Find where the given text appears and provide that cell's center as (x, y) coordinate. 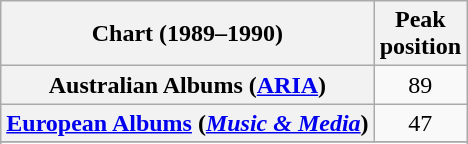
European Albums (Music & Media) (188, 123)
Australian Albums (ARIA) (188, 85)
47 (420, 123)
Peakposition (420, 34)
Chart (1989–1990) (188, 34)
89 (420, 85)
